Output the (X, Y) coordinate of the center of the cell containing the given text.  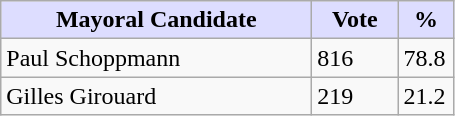
Paul Schoppmann (156, 58)
816 (355, 58)
219 (355, 96)
Vote (355, 20)
78.8 (426, 58)
Gilles Girouard (156, 96)
Mayoral Candidate (156, 20)
21.2 (426, 96)
% (426, 20)
